Return [x, y] of the center of cell containing provided text 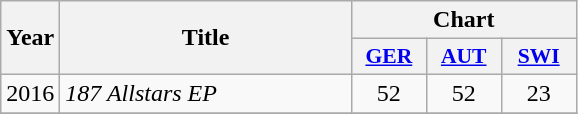
Year [30, 38]
187 Allstars EP [206, 93]
2016 [30, 93]
AUT [464, 57]
23 [538, 93]
GER [388, 57]
Title [206, 38]
SWI [538, 57]
Chart [464, 20]
